From the cell containing the given text, extract its center point as [X, Y] coordinate. 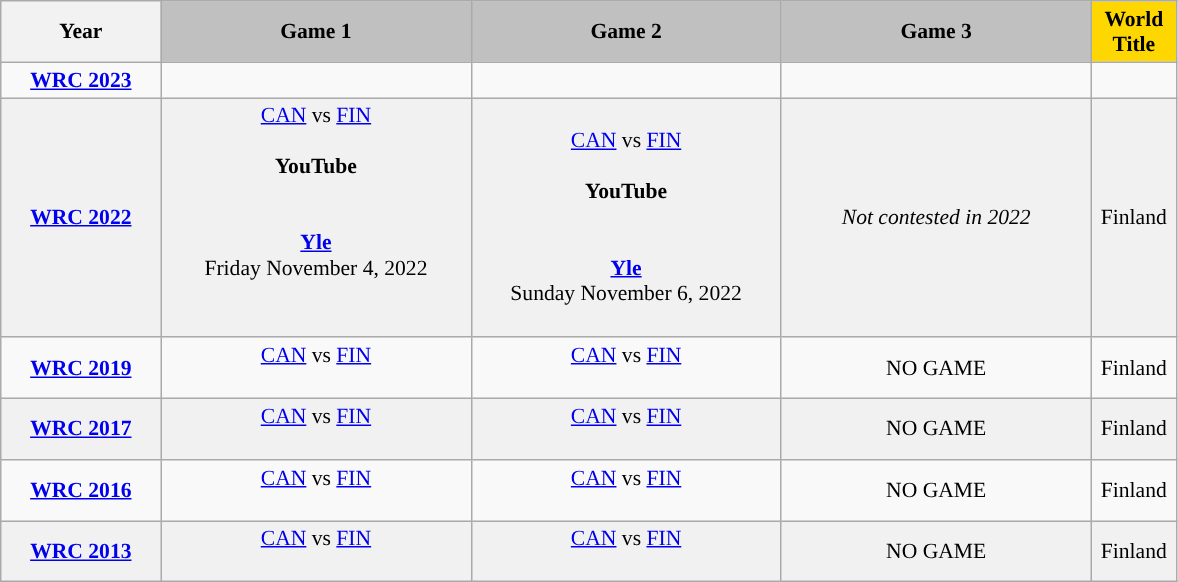
CAN vs FIN YouTubeYleSunday November 6, 2022 [626, 218]
World Title [1134, 32]
Game 2 [626, 32]
Game 1 [316, 32]
CAN vs FIN YouTubeYleFriday November 4, 2022 [316, 218]
WRC 2019 [81, 368]
WRC 2016 [81, 490]
Not contested in 2022 [936, 218]
Year [81, 32]
WRC 2022 [81, 218]
WRC 2017 [81, 430]
WRC 2023 [81, 80]
WRC 2013 [81, 552]
Game 3 [936, 32]
